For the text-containing cell, return its midpoint in (x, y) coordinate format. 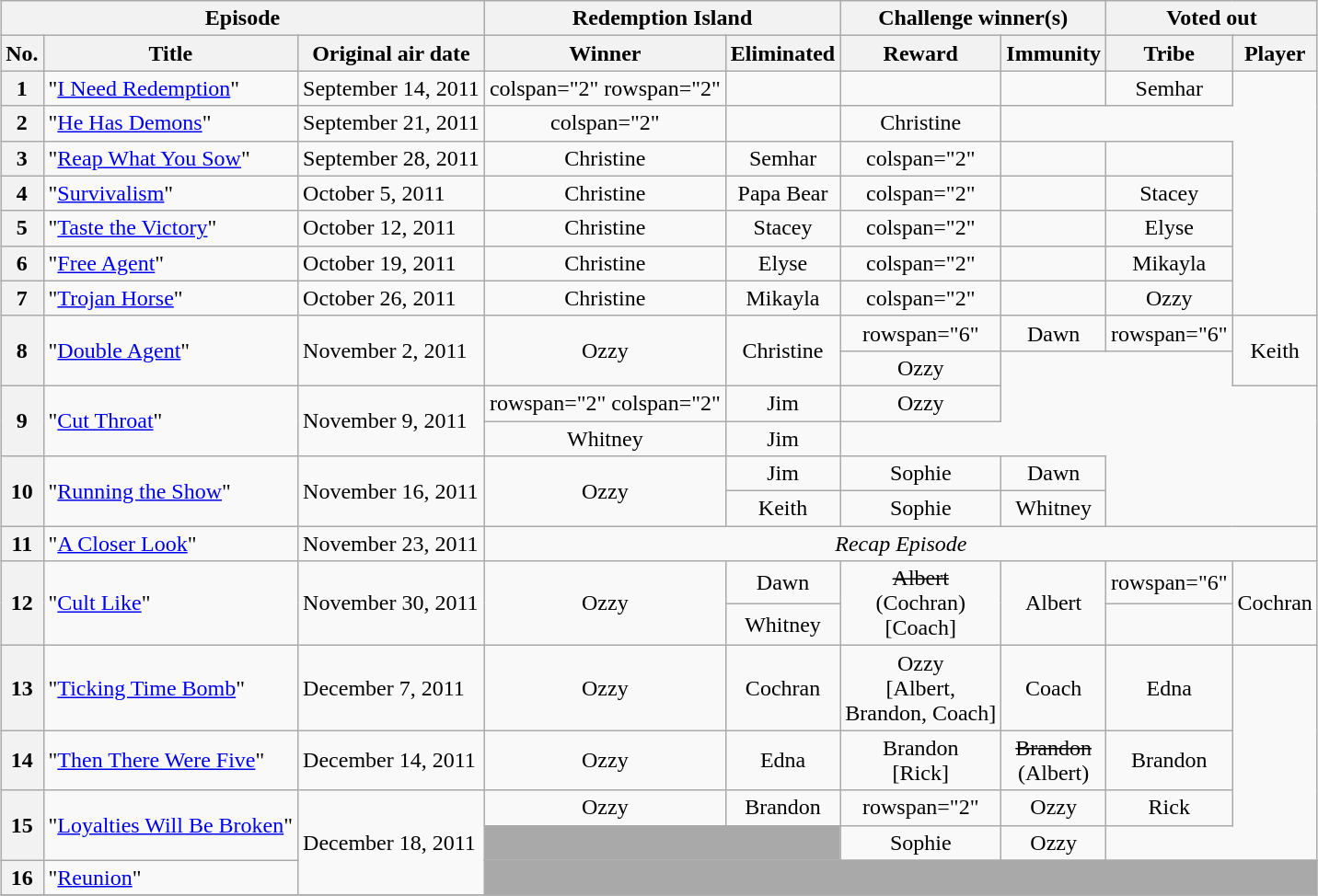
September 21, 2011 (392, 123)
13 (22, 688)
"Taste the Victory" (171, 228)
September 14, 2011 (392, 88)
"Double Agent" (171, 350)
"He Has Demons" (171, 123)
October 19, 2011 (392, 263)
Ozzy[Albert,Brandon, Coach] (920, 688)
"Free Agent" (171, 263)
Voted out (1212, 18)
Papa Bear (782, 193)
December 18, 2011 (392, 843)
"Ticking Time Bomb" (171, 688)
Challenge winner(s) (974, 18)
Player (1275, 53)
rowspan="2" colspan="2" (605, 403)
"Running the Show" (171, 491)
"Reunion" (171, 878)
14 (22, 760)
Albert (1054, 603)
December 7, 2011 (392, 688)
4 (22, 193)
7 (22, 298)
Coach (1054, 688)
Eliminated (782, 53)
November 23, 2011 (392, 544)
"Then There Were Five" (171, 760)
November 30, 2011 (392, 603)
Rick (1170, 808)
Original air date (392, 53)
October 26, 2011 (392, 298)
Episode (243, 18)
3 (22, 158)
"I Need Redemption" (171, 88)
Recap Episode (900, 544)
Brandon(Albert) (1054, 760)
November 16, 2011 (392, 491)
6 (22, 263)
Tribe (1170, 53)
No. (22, 53)
November 9, 2011 (392, 420)
8 (22, 350)
15 (22, 825)
11 (22, 544)
1 (22, 88)
Immunity (1054, 53)
Redemption Island (662, 18)
October 5, 2011 (392, 193)
"Cut Throat" (171, 420)
Title (171, 53)
"Reap What You Sow" (171, 158)
"Survivalism" (171, 193)
October 12, 2011 (392, 228)
10 (22, 491)
5 (22, 228)
Albert(Cochran)[Coach] (920, 603)
Winner (605, 53)
16 (22, 878)
9 (22, 420)
"Cult Like" (171, 603)
rowspan="2" (920, 808)
Reward (920, 53)
December 14, 2011 (392, 760)
"Trojan Horse" (171, 298)
September 28, 2011 (392, 158)
12 (22, 603)
"A Closer Look" (171, 544)
"Loyalties Will Be Broken" (171, 825)
Brandon[Rick] (920, 760)
2 (22, 123)
November 2, 2011 (392, 350)
colspan="2" rowspan="2" (605, 88)
